Return the (x, y) coordinate for the center point of the cell that contains the specified text.  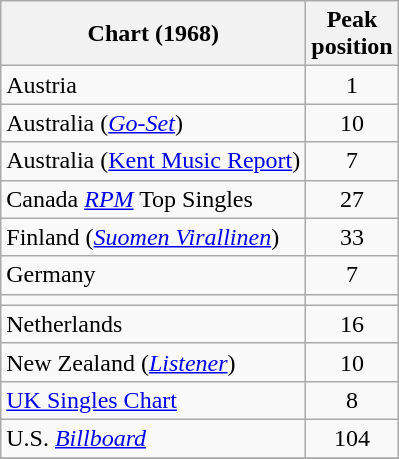
Germany (154, 275)
Netherlands (154, 324)
Australia (Kent Music Report) (154, 161)
1 (352, 85)
Chart (1968) (154, 34)
Austria (154, 85)
Canada RPM Top Singles (154, 199)
104 (352, 438)
New Zealand (Listener) (154, 362)
Finland (Suomen Virallinen) (154, 237)
8 (352, 400)
U.S. Billboard (154, 438)
33 (352, 237)
Peakposition (352, 34)
Australia (Go-Set) (154, 123)
UK Singles Chart (154, 400)
27 (352, 199)
16 (352, 324)
